Find where the given text appears and provide that cell's center as (x, y) coordinate. 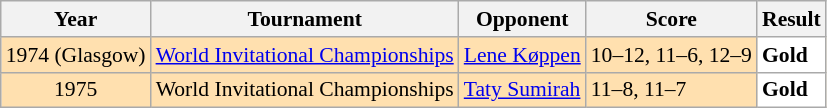
Lene Køppen (522, 55)
Taty Sumirah (522, 90)
11–8, 11–7 (672, 90)
Tournament (305, 19)
10–12, 11–6, 12–9 (672, 55)
Year (76, 19)
1975 (76, 90)
Opponent (522, 19)
1974 (Glasgow) (76, 55)
Score (672, 19)
Result (792, 19)
